Capture the cell that displays the provided text and extract its (x, y) central coordinate. 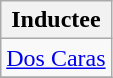
Inductee (56, 20)
Dos Caras (56, 58)
